Locate the cell with the specified text and output its [x, y] center coordinate. 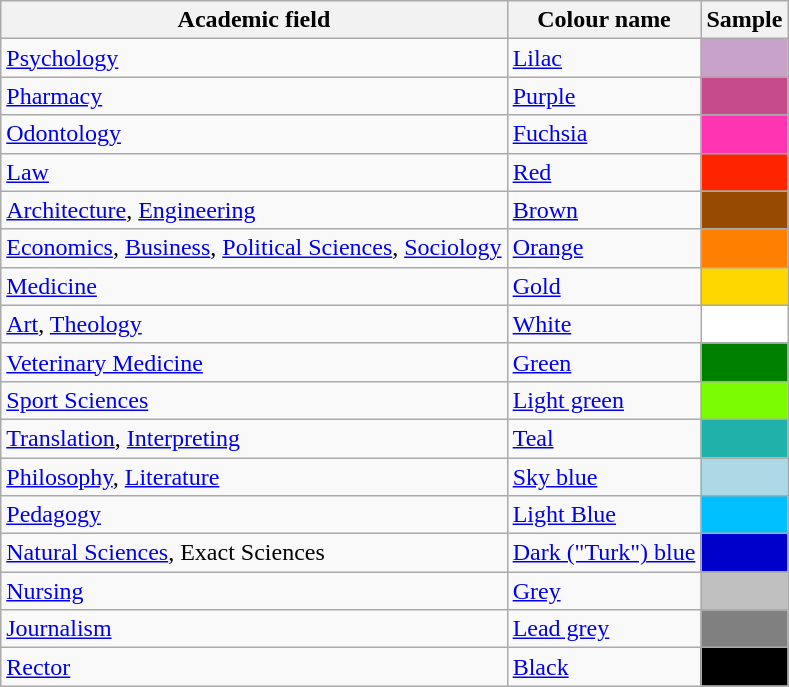
Pharmacy [254, 96]
Sport Sciences [254, 400]
Architecture, Engineering [254, 210]
Rector [254, 667]
Teal [604, 438]
Journalism [254, 629]
Academic field [254, 20]
Law [254, 172]
Lilac [604, 58]
Psychology [254, 58]
Purple [604, 96]
Lead grey [604, 629]
Red [604, 172]
Orange [604, 248]
Light green [604, 400]
Economics, Business, Political Sciences, Sociology [254, 248]
Medicine [254, 286]
Odontology [254, 134]
Dark ("Turk") blue [604, 553]
Colour name [604, 20]
Art, Theology [254, 324]
Grey [604, 591]
Green [604, 362]
Natural Sciences, Exact Sciences [254, 553]
Light Blue [604, 515]
White [604, 324]
Fuchsia [604, 134]
Philosophy, Literature [254, 477]
Translation, Interpreting [254, 438]
Gold [604, 286]
Veterinary Medicine [254, 362]
Black [604, 667]
Nursing [254, 591]
Sample [744, 20]
Brown [604, 210]
Sky blue [604, 477]
Pedagogy [254, 515]
